Output the (x, y) coordinate of the center of the cell containing the given text.  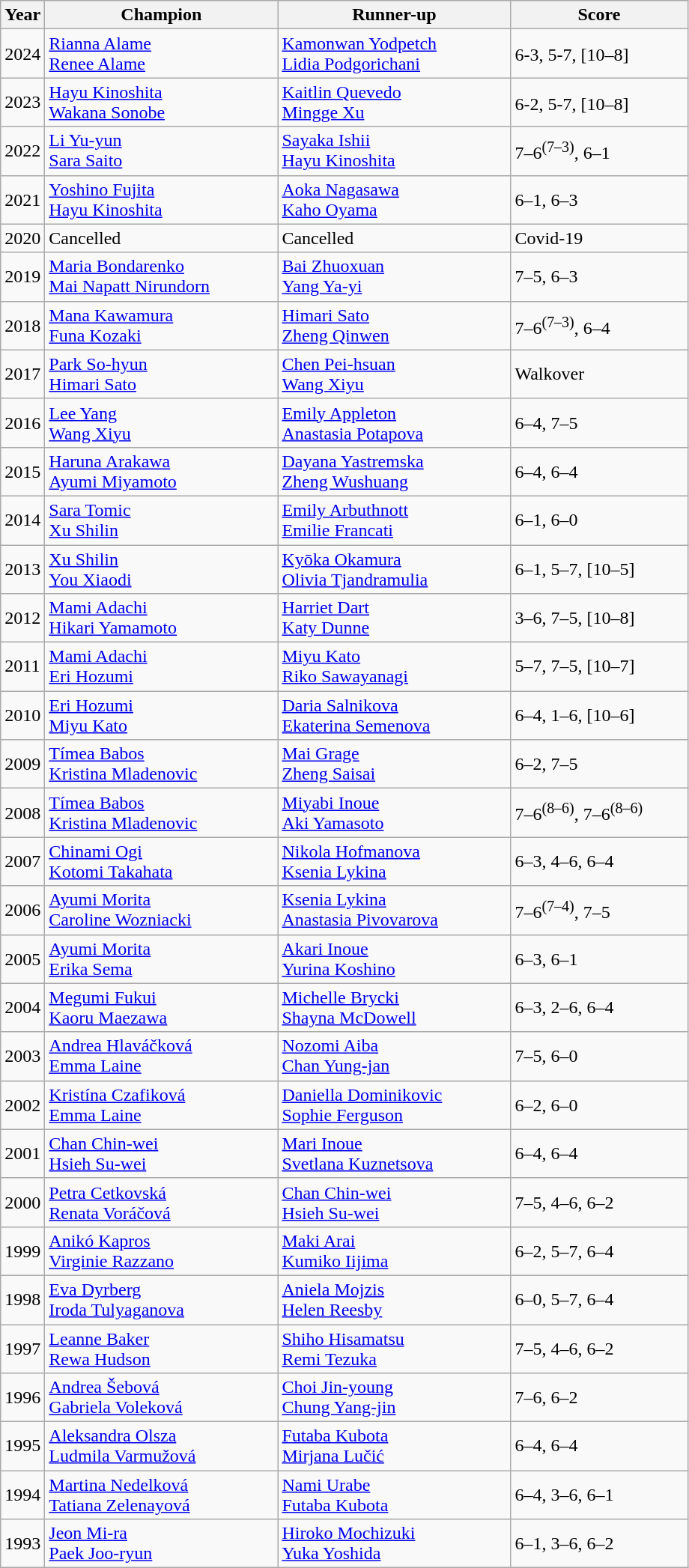
Ksenia Lykina Anastasia Pivovarova (394, 911)
Yoshino Fujita Hayu Kinoshita (162, 199)
Miyabi Inoue Aki Yamasoto (394, 813)
2008 (22, 813)
2005 (22, 958)
Kristína Czafiková Emma Laine (162, 1105)
Eva Dyrberg Iroda Tulyaganova (162, 1300)
2009 (22, 764)
Aleksandra Olsza Ludmila Varmužová (162, 1447)
2004 (22, 1008)
Mami Adachi Eri Hozumi (162, 666)
6–1, 5–7, [10–5] (599, 569)
2012 (22, 619)
Nami Urabe Futaba Kubota (394, 1495)
2001 (22, 1153)
6–3, 6–1 (599, 958)
Miyu Kato Riko Sawayanagi (394, 666)
7–6(8–6), 7–6(8–6) (599, 813)
Jeon Mi-ra Paek Joo-ryun (162, 1544)
6-2, 5-7, [10–8] (599, 102)
Ayumi Morita Caroline Wozniacki (162, 911)
Nozomi Aiba Chan Yung-jan (394, 1056)
Eri Hozumi Miyu Kato (162, 716)
Maria Bondarenko Mai Napatt Nirundorn (162, 277)
Sayaka Ishii Hayu Kinoshita (394, 151)
2018 (22, 325)
Mami Adachi Hikari Yamamoto (162, 619)
Daniella Dominikovic Sophie Ferguson (394, 1105)
Chinami Ogi Kotomi Takahata (162, 861)
Xu Shilin You Xiaodi (162, 569)
6–1, 3–6, 6–2 (599, 1544)
2015 (22, 472)
Choi Jin-young Chung Yang-jin (394, 1397)
6–3, 4–6, 6–4 (599, 861)
Martina Nedelková Tatiana Zelenayová (162, 1495)
Year (22, 15)
Dayana Yastremska Zheng Wushuang (394, 472)
Emily Arbuthnott Emilie Francati (394, 520)
2013 (22, 569)
2007 (22, 861)
6–2, 7–5 (599, 764)
Park So-hyun Himari Sato (162, 374)
2010 (22, 716)
Kamonwan Yodpetch Lidia Podgorichani (394, 54)
Runner-up (394, 15)
Sara Tomic Xu Shilin (162, 520)
1999 (22, 1251)
Megumi Fukui Kaoru Maezawa (162, 1008)
Harriet Dart Katy Dunne (394, 619)
6–0, 5–7, 6–4 (599, 1300)
Hayu Kinoshita Wakana Sonobe (162, 102)
2017 (22, 374)
Champion (162, 15)
2006 (22, 911)
6–4, 1–6, [10–6] (599, 716)
2016 (22, 422)
2000 (22, 1203)
2002 (22, 1105)
7–6(7–3), 6–1 (599, 151)
7–5, 6–3 (599, 277)
7–6, 6–2 (599, 1397)
2020 (22, 238)
Mari Inoue Svetlana Kuznetsova (394, 1153)
7–6(7–3), 6–4 (599, 325)
Michelle Brycki Shayna McDowell (394, 1008)
1993 (22, 1544)
1997 (22, 1348)
6–4, 3–6, 6–1 (599, 1495)
Kaitlin Quevedo Mingge Xu (394, 102)
Aoka Nagasawa Kaho Oyama (394, 199)
2019 (22, 277)
Bai Zhuoxuan Yang Ya-yi (394, 277)
Ayumi Morita Erika Sema (162, 958)
6–4, 7–5 (599, 422)
Score (599, 15)
5–7, 7–5, [10–7] (599, 666)
Lee Yang Wang Xiyu (162, 422)
Nikola Hofmanova Ksenia Lykina (394, 861)
3–6, 7–5, [10–8] (599, 619)
Anikó Kapros Virginie Razzano (162, 1251)
1995 (22, 1447)
Himari Sato Zheng Qinwen (394, 325)
6–2, 6–0 (599, 1105)
6–1, 6–3 (599, 199)
Haruna Arakawa Ayumi Miyamoto (162, 472)
2023 (22, 102)
2011 (22, 666)
6–3, 2–6, 6–4 (599, 1008)
7–5, 6–0 (599, 1056)
Petra Cetkovská Renata Voráčová (162, 1203)
7–6(7–4), 7–5 (599, 911)
Rianna Alame Renee Alame (162, 54)
Andrea Šebová Gabriela Voleková (162, 1397)
6-3, 5-7, [10–8] (599, 54)
2021 (22, 199)
Hiroko Mochizuki Yuka Yoshida (394, 1544)
Leanne Baker Rewa Hudson (162, 1348)
Kyōka Okamura Olivia Tjandramulia (394, 569)
6–2, 5–7, 6–4 (599, 1251)
2022 (22, 151)
2003 (22, 1056)
Andrea Hlaváčková Emma Laine (162, 1056)
1996 (22, 1397)
Maki Arai Kumiko Iijima (394, 1251)
2014 (22, 520)
Li Yu-yun Sara Saito (162, 151)
Akari Inoue Yurina Koshino (394, 958)
Daria Salnikova Ekaterina Semenova (394, 716)
Covid-19 (599, 238)
6–1, 6–0 (599, 520)
Futaba Kubota Mirjana Lučić (394, 1447)
Shiho Hisamatsu Remi Tezuka (394, 1348)
Chen Pei-hsuan Wang Xiyu (394, 374)
2024 (22, 54)
1998 (22, 1300)
Aniela Mojzis Helen Reesby (394, 1300)
Emily Appleton Anastasia Potapova (394, 422)
Mai Grage Zheng Saisai (394, 764)
Walkover (599, 374)
1994 (22, 1495)
Mana Kawamura Funa Kozaki (162, 325)
